Return [X, Y] of the center of cell containing provided text 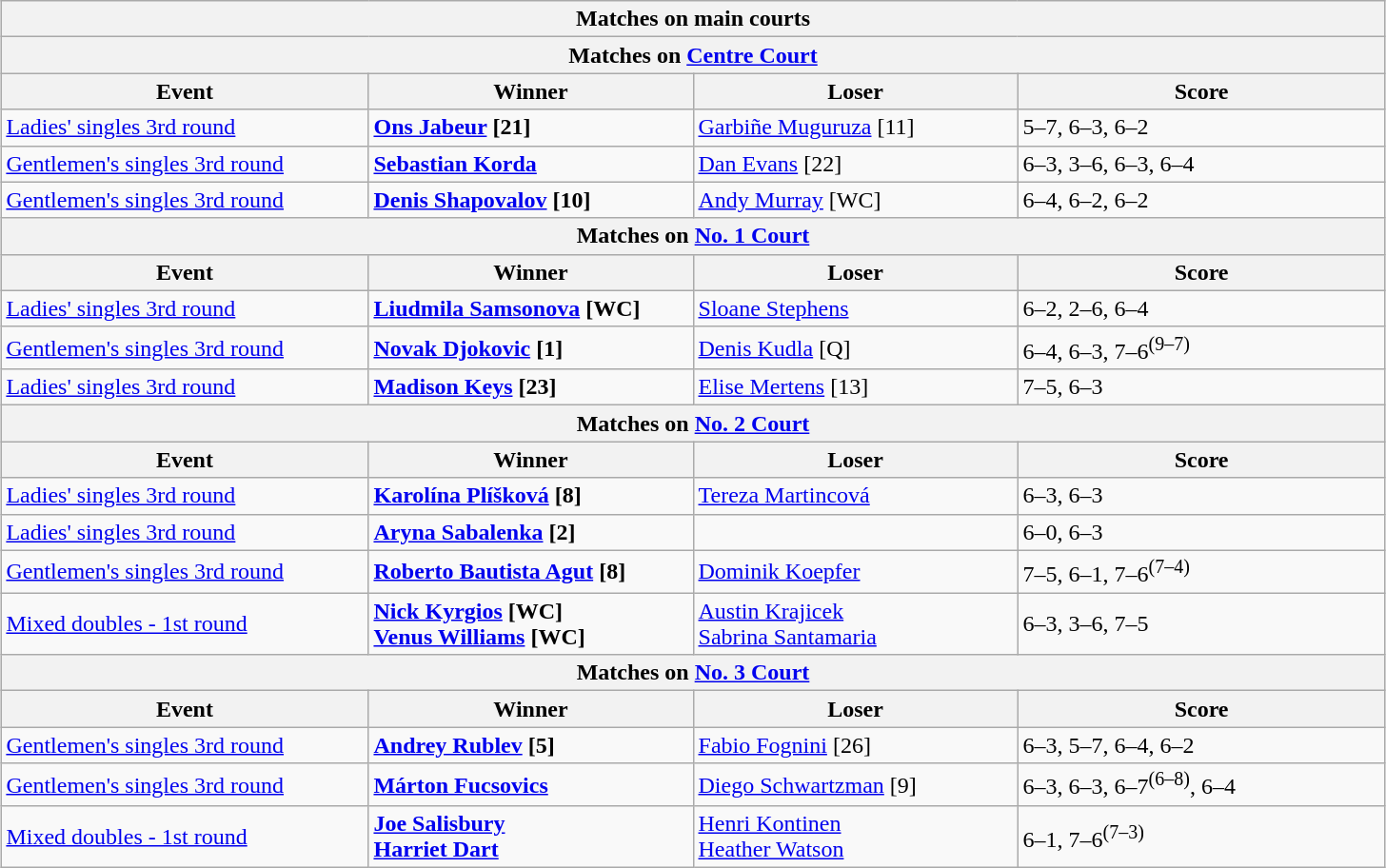
Andy Murray [WC] [855, 200]
6–3, 3–6, 7–5 [1201, 624]
Liudmila Samsonova [WC] [531, 308]
6–3, 3–6, 6–3, 6–4 [1201, 164]
6–3, 5–7, 6–4, 6–2 [1201, 745]
Sloane Stephens [855, 308]
Elise Mertens [13] [855, 387]
Márton Fucsovics [531, 784]
Austin Krajicek Sabrina Santamaria [855, 624]
6–4, 6–3, 7–6(9–7) [1201, 348]
Madison Keys [23] [531, 387]
6–4, 6–2, 6–2 [1201, 200]
Denis Kudla [Q] [855, 348]
6–3, 6–3, 6–7(6–8), 6–4 [1201, 784]
Matches on No. 2 Court [693, 424]
Karolína Plíšková [8] [531, 496]
Sebastian Korda [531, 164]
Roberto Bautista Agut [8] [531, 571]
6–3, 6–3 [1201, 496]
6–1, 7–6(7–3) [1201, 838]
Tereza Martincová [855, 496]
Dominik Koepfer [855, 571]
Dan Evans [22] [855, 164]
6–0, 6–3 [1201, 532]
Joe Salisbury Harriet Dart [531, 838]
Matches on main courts [693, 19]
7–5, 6–3 [1201, 387]
Aryna Sabalenka [2] [531, 532]
Ons Jabeur [21] [531, 128]
5–7, 6–3, 6–2 [1201, 128]
Matches on No. 1 Court [693, 236]
Henri Kontinen Heather Watson [855, 838]
Fabio Fognini [26] [855, 745]
Matches on No. 3 Court [693, 673]
Matches on Centre Court [693, 55]
6–2, 2–6, 6–4 [1201, 308]
Denis Shapovalov [10] [531, 200]
Andrey Rublev [5] [531, 745]
Novak Djokovic [1] [531, 348]
7–5, 6–1, 7–6(7–4) [1201, 571]
Diego Schwartzman [9] [855, 784]
Nick Kyrgios [WC] Venus Williams [WC] [531, 624]
Garbiñe Muguruza [11] [855, 128]
